Return [x, y] of the center of cell containing provided text 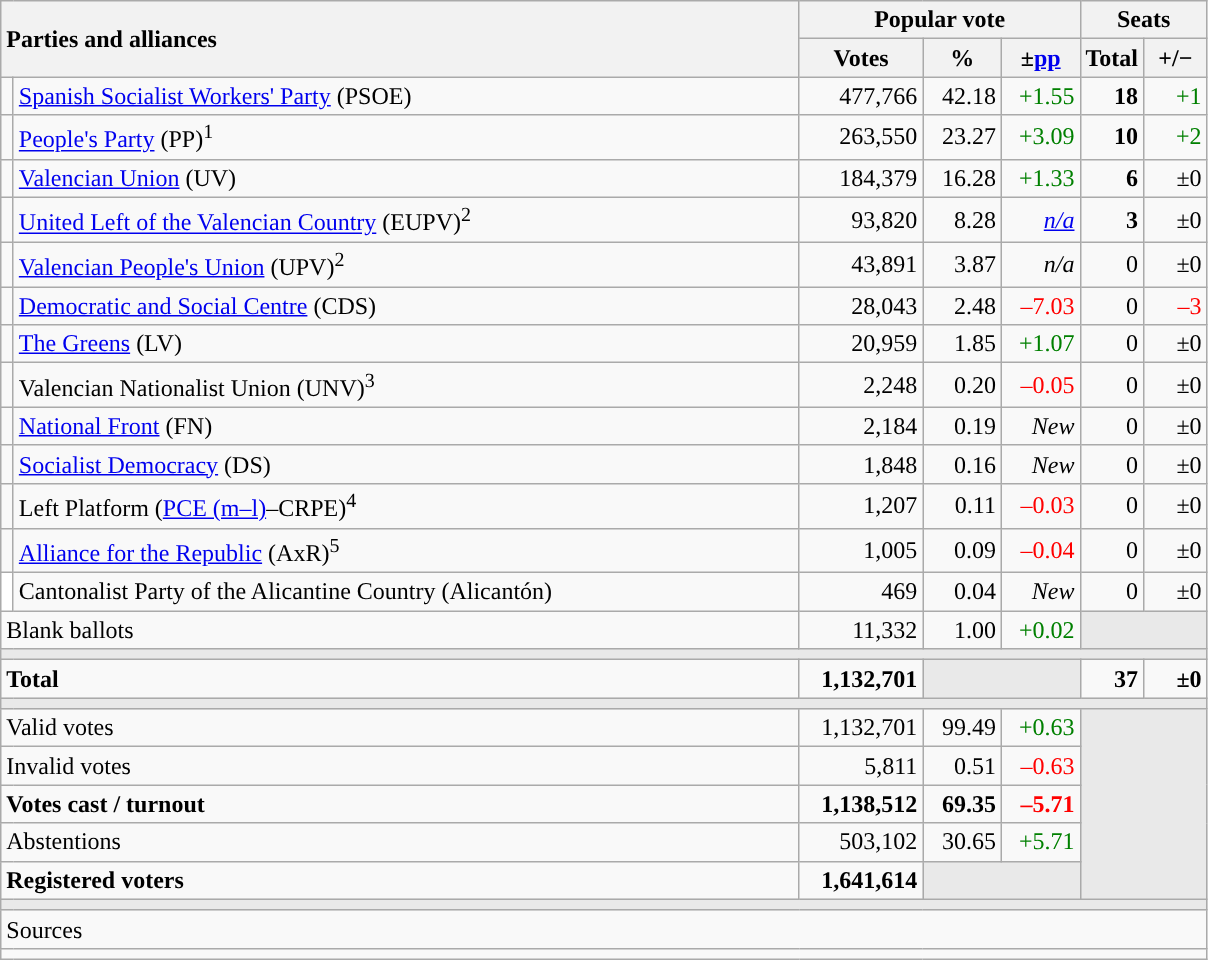
2,184 [861, 426]
Votes cast / turnout [400, 804]
–0.04 [1040, 550]
Valencian People's Union (UPV)2 [406, 264]
Sources [604, 929]
0.20 [962, 386]
+2 [1176, 138]
Popular vote [940, 20]
8.28 [962, 220]
–5.71 [1040, 804]
0.09 [962, 550]
+/− [1176, 58]
2.48 [962, 306]
18 [1112, 96]
–0.05 [1040, 386]
National Front (FN) [406, 426]
23.27 [962, 138]
2,248 [861, 386]
The Greens (LV) [406, 344]
6 [1112, 178]
0.11 [962, 506]
±pp [1040, 58]
People's Party (PP)1 [406, 138]
Socialist Democracy (DS) [406, 464]
Valencian Union (UV) [406, 178]
Valencian Nationalist Union (UNV)3 [406, 386]
0.19 [962, 426]
% [962, 58]
1,641,614 [861, 880]
+0.02 [1040, 630]
0.04 [962, 592]
37 [1112, 679]
Spanish Socialist Workers' Party (PSOE) [406, 96]
0.51 [962, 766]
+1.07 [1040, 344]
+3.09 [1040, 138]
Votes [861, 58]
Alliance for the Republic (AxR)5 [406, 550]
+1.33 [1040, 178]
–7.03 [1040, 306]
Parties and alliances [400, 39]
469 [861, 592]
+5.71 [1040, 842]
184,379 [861, 178]
+0.63 [1040, 728]
–3 [1176, 306]
1,138,512 [861, 804]
93,820 [861, 220]
263,550 [861, 138]
Democratic and Social Centre (CDS) [406, 306]
42.18 [962, 96]
3 [1112, 220]
1,848 [861, 464]
Seats [1144, 20]
0.16 [962, 464]
1,207 [861, 506]
+1.55 [1040, 96]
Blank ballots [400, 630]
99.49 [962, 728]
1.85 [962, 344]
28,043 [861, 306]
–0.03 [1040, 506]
Cantonalist Party of the Alicantine Country (Alicantón) [406, 592]
5,811 [861, 766]
1.00 [962, 630]
Abstentions [400, 842]
477,766 [861, 96]
20,959 [861, 344]
69.35 [962, 804]
United Left of the Valencian Country (EUPV)2 [406, 220]
Registered voters [400, 880]
3.87 [962, 264]
503,102 [861, 842]
10 [1112, 138]
1,005 [861, 550]
16.28 [962, 178]
Invalid votes [400, 766]
–0.63 [1040, 766]
30.65 [962, 842]
+1 [1176, 96]
Left Platform (PCE (m–l)–CRPE)4 [406, 506]
43,891 [861, 264]
Valid votes [400, 728]
11,332 [861, 630]
